Provide the [X, Y] coordinate of the cell's center where the given text is located.  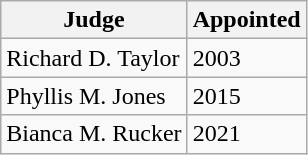
Richard D. Taylor [94, 58]
2021 [246, 134]
Phyllis M. Jones [94, 96]
Judge [94, 20]
2015 [246, 96]
Bianca M. Rucker [94, 134]
Appointed [246, 20]
2003 [246, 58]
